Find where the given text appears and provide that cell's center as (X, Y) coordinate. 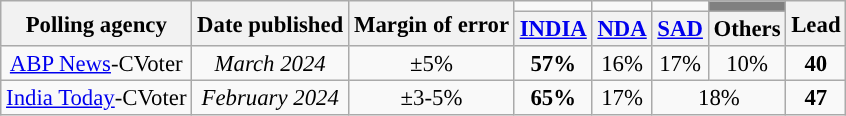
Margin of error (432, 24)
16% (622, 64)
10% (747, 64)
INDIA (553, 30)
Lead (816, 24)
±5% (432, 64)
Polling agency (96, 24)
Date published (270, 24)
NDA (622, 30)
Others (747, 30)
SAD (680, 30)
18% (719, 98)
February 2024 (270, 98)
47 (816, 98)
March 2024 (270, 64)
ABP News-CVoter (96, 64)
±3-5% (432, 98)
65% (553, 98)
57% (553, 64)
40 (816, 64)
India Today-CVoter (96, 98)
